Locate the cell with the specified text and output its [x, y] center coordinate. 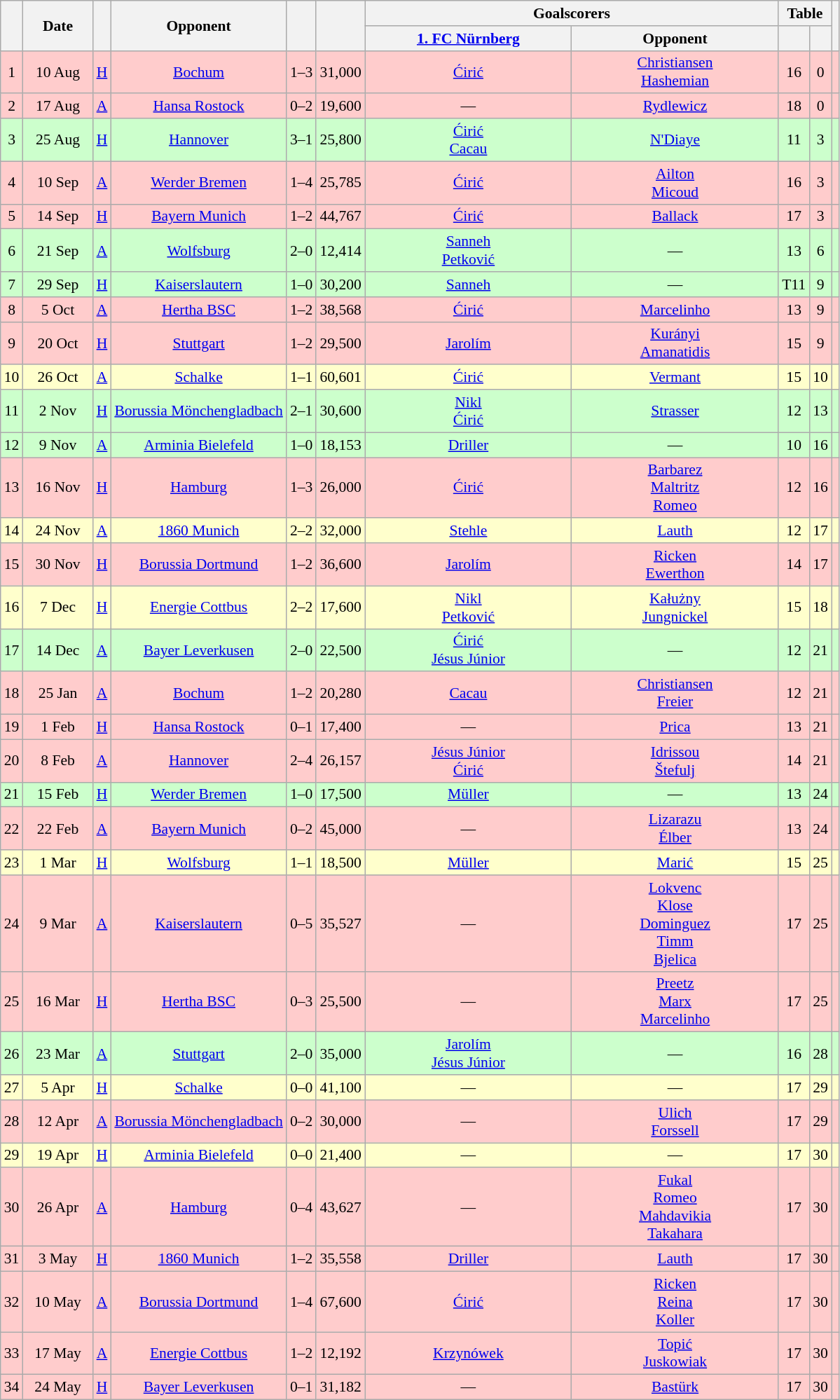
Ćirić Jésus Júnior [468, 650]
45,000 [340, 828]
Ricken Ewerthon [675, 565]
21,400 [340, 1155]
16 Nov [57, 488]
67,600 [340, 1302]
21 Sep [57, 251]
Prica [675, 727]
38,568 [340, 310]
31,182 [340, 1387]
Christiansen Freier [675, 694]
5 Apr [57, 1087]
Ballack [675, 217]
41,100 [340, 1087]
Jésus Júnior Ćirić [468, 761]
34 [12, 1387]
Stehle [468, 531]
10 Aug [57, 71]
15 Feb [57, 795]
14 Dec [57, 650]
3–1 [301, 140]
4 [12, 182]
Sanneh Petković [468, 251]
3 May [57, 1259]
25,785 [340, 182]
17 Aug [57, 107]
Idrissou Štefulj [675, 761]
1 Mar [57, 863]
20 [12, 761]
14 Sep [57, 217]
Barbarez Maltritz Romeo [675, 488]
23 Mar [57, 1054]
10 May [57, 1302]
Date [57, 25]
35,558 [340, 1259]
22 Feb [57, 828]
19 Apr [57, 1155]
30,200 [340, 284]
Preetz Marx Marcelinho [675, 1002]
17,600 [340, 607]
7 [12, 284]
23 [12, 863]
5 [12, 217]
Rydlewicz [675, 107]
Krzynówek [468, 1354]
1 Feb [57, 727]
Table [805, 13]
27 [12, 1087]
22 [12, 828]
19 [12, 727]
31,000 [340, 71]
31 [12, 1259]
16 Mar [57, 1002]
26,157 [340, 761]
19,600 [340, 107]
12,414 [340, 251]
0–5 [301, 924]
8 Feb [57, 761]
9 Mar [57, 924]
20 Oct [57, 343]
Kałużny Jungnickel [675, 607]
Marić [675, 863]
0–4 [301, 1207]
26 Oct [57, 378]
2–4 [301, 761]
32 [12, 1302]
Ulich Forssell [675, 1121]
17,500 [340, 795]
12,192 [340, 1354]
30,600 [340, 411]
29,500 [340, 343]
Marcelinho [675, 310]
Fukal Romeo Mahdavikia Takahara [675, 1207]
17 May [57, 1354]
35,000 [340, 1054]
Strasser [675, 411]
Ćirić Cacau [468, 140]
T11 [794, 284]
24 May [57, 1387]
2 [12, 107]
Nikl Ćirić [468, 411]
22,500 [340, 650]
26 Apr [57, 1207]
Cacau [468, 694]
26 [12, 1054]
18,153 [340, 445]
35,527 [340, 924]
36,600 [340, 565]
Kurányi Amanatidis [675, 343]
2–1 [301, 411]
25,800 [340, 140]
10 Sep [57, 182]
Lizarazu Élber [675, 828]
60,601 [340, 378]
24 Nov [57, 531]
1 [12, 71]
Lokvenc Klose Dominguez Timm Bjelica [675, 924]
Sanneh [468, 284]
Goalscorers [572, 13]
1. FC Nürnberg [468, 39]
25 Aug [57, 140]
12 Apr [57, 1121]
30 Nov [57, 565]
2 Nov [57, 411]
N'Diaye [675, 140]
0–3 [301, 1002]
Ailton Micoud [675, 182]
44,767 [340, 217]
25,500 [340, 1002]
8 [12, 310]
32,000 [340, 531]
5 Oct [57, 310]
Jarolím Jésus Júnior [468, 1054]
43,627 [340, 1207]
17,400 [340, 727]
30,000 [340, 1121]
33 [12, 1354]
26,000 [340, 488]
25 Jan [57, 694]
7 Dec [57, 607]
18,500 [340, 863]
9 Nov [57, 445]
Nikl Petković [468, 607]
29 Sep [57, 284]
Ricken Reina Koller [675, 1302]
20,280 [340, 694]
Bastürk [675, 1387]
Christiansen Hashemian [675, 71]
Vermant [675, 378]
Topić Juskowiak [675, 1354]
